Find where the given text appears and provide that cell's center as [X, Y] coordinate. 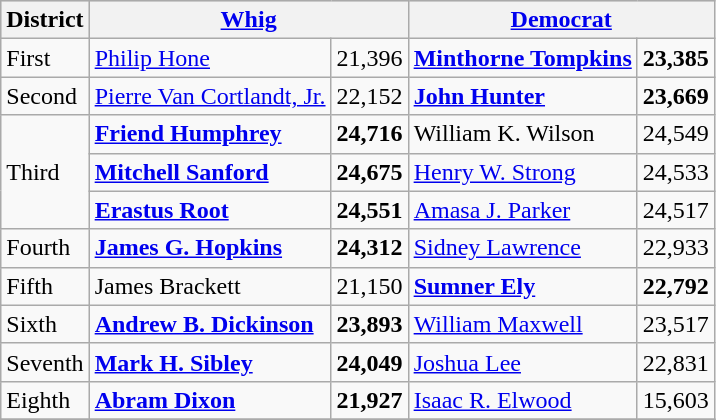
24,551 [370, 210]
23,385 [676, 58]
Amasa J. Parker [522, 210]
First [45, 58]
District [45, 20]
Mark H. Sibley [210, 362]
22,933 [676, 248]
Seventh [45, 362]
24,049 [370, 362]
Friend Humphrey [210, 134]
22,152 [370, 96]
John Hunter [522, 96]
Andrew B. Dickinson [210, 324]
22,831 [676, 362]
Mitchell Sanford [210, 172]
William K. Wilson [522, 134]
Eighth [45, 400]
Erastus Root [210, 210]
Joshua Lee [522, 362]
James G. Hopkins [210, 248]
James Brackett [210, 286]
William Maxwell [522, 324]
Sixth [45, 324]
Fifth [45, 286]
22,792 [676, 286]
Isaac R. Elwood [522, 400]
Sidney Lawrence [522, 248]
Sumner Ely [522, 286]
Philip Hone [210, 58]
Henry W. Strong [522, 172]
21,927 [370, 400]
23,893 [370, 324]
Whig [248, 20]
15,603 [676, 400]
Democrat [561, 20]
21,150 [370, 286]
Pierre Van Cortlandt, Jr. [210, 96]
24,716 [370, 134]
23,669 [676, 96]
24,312 [370, 248]
24,517 [676, 210]
24,533 [676, 172]
Abram Dixon [210, 400]
Third [45, 172]
24,675 [370, 172]
Second [45, 96]
23,517 [676, 324]
Minthorne Tompkins [522, 58]
24,549 [676, 134]
21,396 [370, 58]
Fourth [45, 248]
